Detect which cell encompasses the target text, then output its [X, Y] center coordinate. 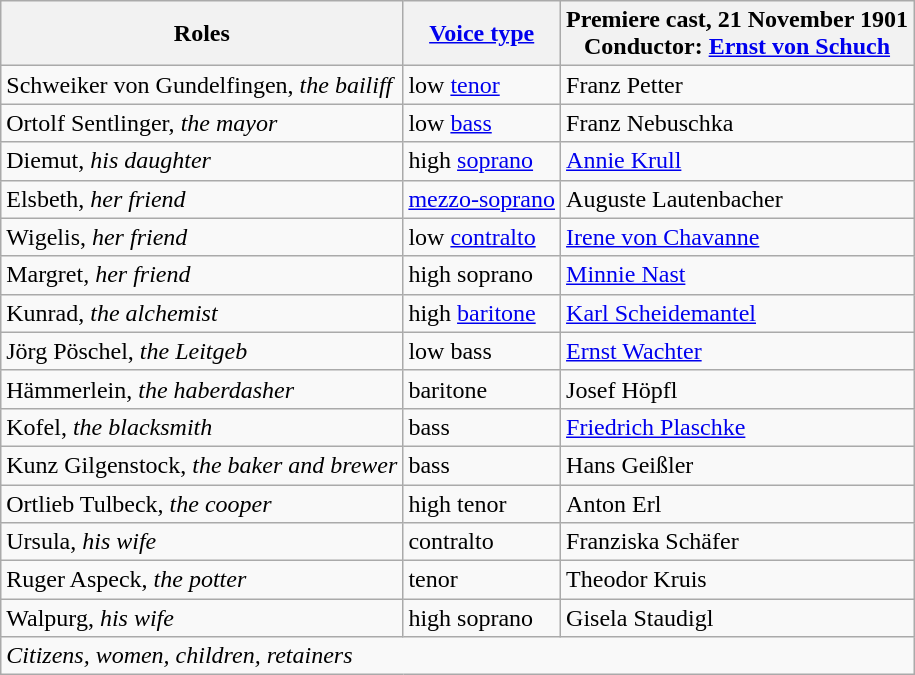
Minnie Nast [738, 275]
Franz Petter [738, 85]
Auguste Lautenbacher [738, 199]
high tenor [482, 503]
Ortolf Sentlinger, the mayor [202, 123]
Friedrich Plaschke [738, 427]
Gisela Staudigl [738, 618]
Karl Scheidemantel [738, 313]
Premiere cast, 21 November 1901Conductor: Ernst von Schuch [738, 34]
mezzo-soprano [482, 199]
contralto [482, 542]
baritone [482, 389]
Elsbeth, her friend [202, 199]
Diemut, his daughter [202, 161]
Ursula, his wife [202, 542]
Hans Geißler [738, 465]
Franz Nebuschka [738, 123]
high baritone [482, 313]
Irene von Chavanne [738, 237]
Citizens, women, children, retainers [458, 656]
Anton Erl [738, 503]
Margret, her friend [202, 275]
Ruger Aspeck, the potter [202, 580]
Ortlieb Tulbeck, the cooper [202, 503]
Hämmerlein, the haberdasher [202, 389]
Kofel, the blacksmith [202, 427]
Annie Krull [738, 161]
Franziska Schäfer [738, 542]
Josef Höpfl [738, 389]
low tenor [482, 85]
Walpurg, his wife [202, 618]
Theodor Kruis [738, 580]
Voice type [482, 34]
Wigelis, her friend [202, 237]
low contralto [482, 237]
tenor [482, 580]
Kunz Gilgenstock, the baker and brewer [202, 465]
Kunrad, the alchemist [202, 313]
Ernst Wachter [738, 351]
Roles [202, 34]
Jörg Pöschel, the Leitgeb [202, 351]
Schweiker von Gundelfingen, the bailiff [202, 85]
